From the cell containing the given text, extract its center point as [x, y] coordinate. 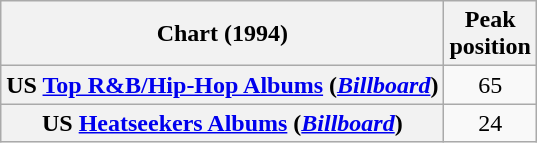
65 [490, 85]
US Heatseekers Albums (Billboard) [222, 123]
Chart (1994) [222, 34]
24 [490, 123]
Peak position [490, 34]
US Top R&B/Hip-Hop Albums (Billboard) [222, 85]
